Find where the given text appears and provide that cell's center as (X, Y) coordinate. 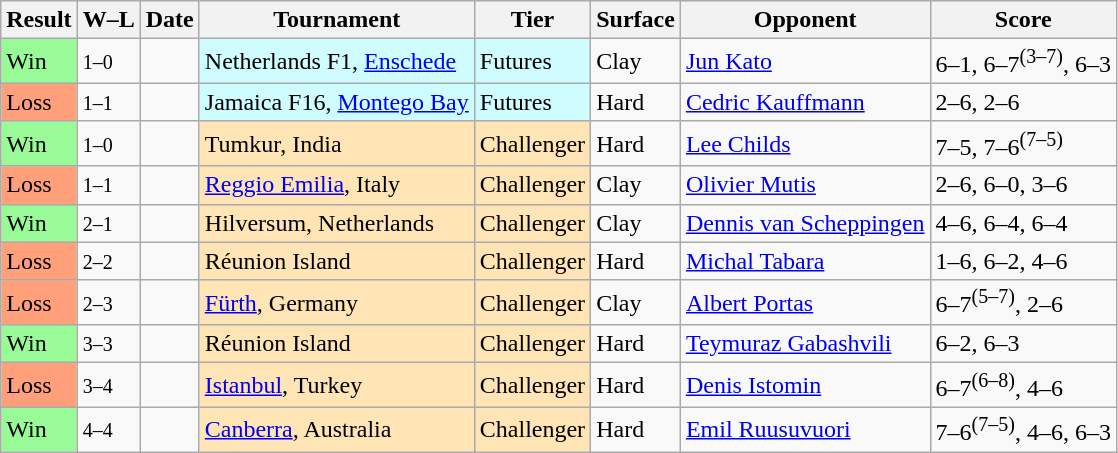
Hilversum, Netherlands (336, 223)
6–7(6–8), 4–6 (1023, 386)
7–6(7–5), 4–6, 6–3 (1023, 430)
Emil Ruusuvuori (805, 430)
Olivier Mutis (805, 185)
Denis Istomin (805, 386)
W–L (108, 20)
Fürth, Germany (336, 302)
Netherlands F1, Enschede (336, 62)
Albert Portas (805, 302)
3–4 (108, 386)
7–5, 7–6(7–5) (1023, 144)
Tournament (336, 20)
6–7(5–7), 2–6 (1023, 302)
Result (39, 20)
2–3 (108, 302)
4–6, 6–4, 6–4 (1023, 223)
Score (1023, 20)
Jun Kato (805, 62)
Opponent (805, 20)
Tumkur, India (336, 144)
Reggio Emilia, Italy (336, 185)
1–6, 6–2, 4–6 (1023, 261)
Lee Childs (805, 144)
Teymuraz Gabashvili (805, 344)
Surface (636, 20)
3–3 (108, 344)
2–1 (108, 223)
Cedric Kauffmann (805, 102)
Jamaica F16, Montego Bay (336, 102)
Date (170, 20)
Tier (532, 20)
2–2 (108, 261)
Istanbul, Turkey (336, 386)
2–6, 6–0, 3–6 (1023, 185)
Michal Tabara (805, 261)
6–1, 6–7(3–7), 6–3 (1023, 62)
4–4 (108, 430)
6–2, 6–3 (1023, 344)
2–6, 2–6 (1023, 102)
Dennis van Scheppingen (805, 223)
Canberra, Australia (336, 430)
